Provide the (X, Y) coordinate of the cell's center where the given text is located.  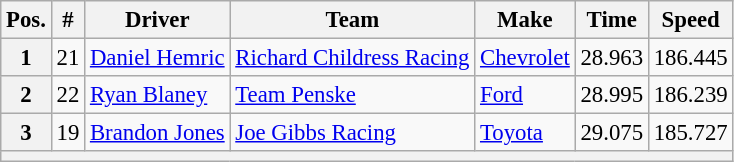
29.075 (612, 133)
21 (68, 58)
2 (26, 95)
Team (352, 20)
Make (525, 20)
Pos. (26, 20)
Joe Gibbs Racing (352, 133)
Driver (158, 20)
Ryan Blaney (158, 95)
186.239 (690, 95)
Daniel Hemric (158, 58)
Brandon Jones (158, 133)
Richard Childress Racing (352, 58)
Time (612, 20)
186.445 (690, 58)
22 (68, 95)
19 (68, 133)
1 (26, 58)
28.995 (612, 95)
Speed (690, 20)
28.963 (612, 58)
Team Penske (352, 95)
# (68, 20)
3 (26, 133)
Chevrolet (525, 58)
185.727 (690, 133)
Ford (525, 95)
Toyota (525, 133)
